Provide the [x, y] coordinate of the cell's center where the given text is located.  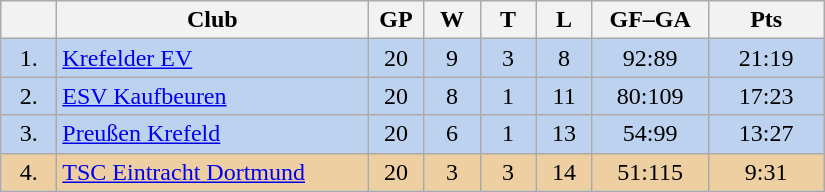
13 [564, 134]
17:23 [766, 96]
51:115 [650, 172]
13:27 [766, 134]
Preußen Krefeld [212, 134]
T [508, 20]
1. [29, 58]
11 [564, 96]
4. [29, 172]
Pts [766, 20]
L [564, 20]
ESV Kaufbeuren [212, 96]
GP [396, 20]
92:89 [650, 58]
21:19 [766, 58]
14 [564, 172]
3. [29, 134]
Club [212, 20]
9:31 [766, 172]
6 [452, 134]
W [452, 20]
9 [452, 58]
GF–GA [650, 20]
2. [29, 96]
80:109 [650, 96]
TSC Eintracht Dortmund [212, 172]
54:99 [650, 134]
Krefelder EV [212, 58]
